Provide the [X, Y] coordinate of the cell's center where the given text is located.  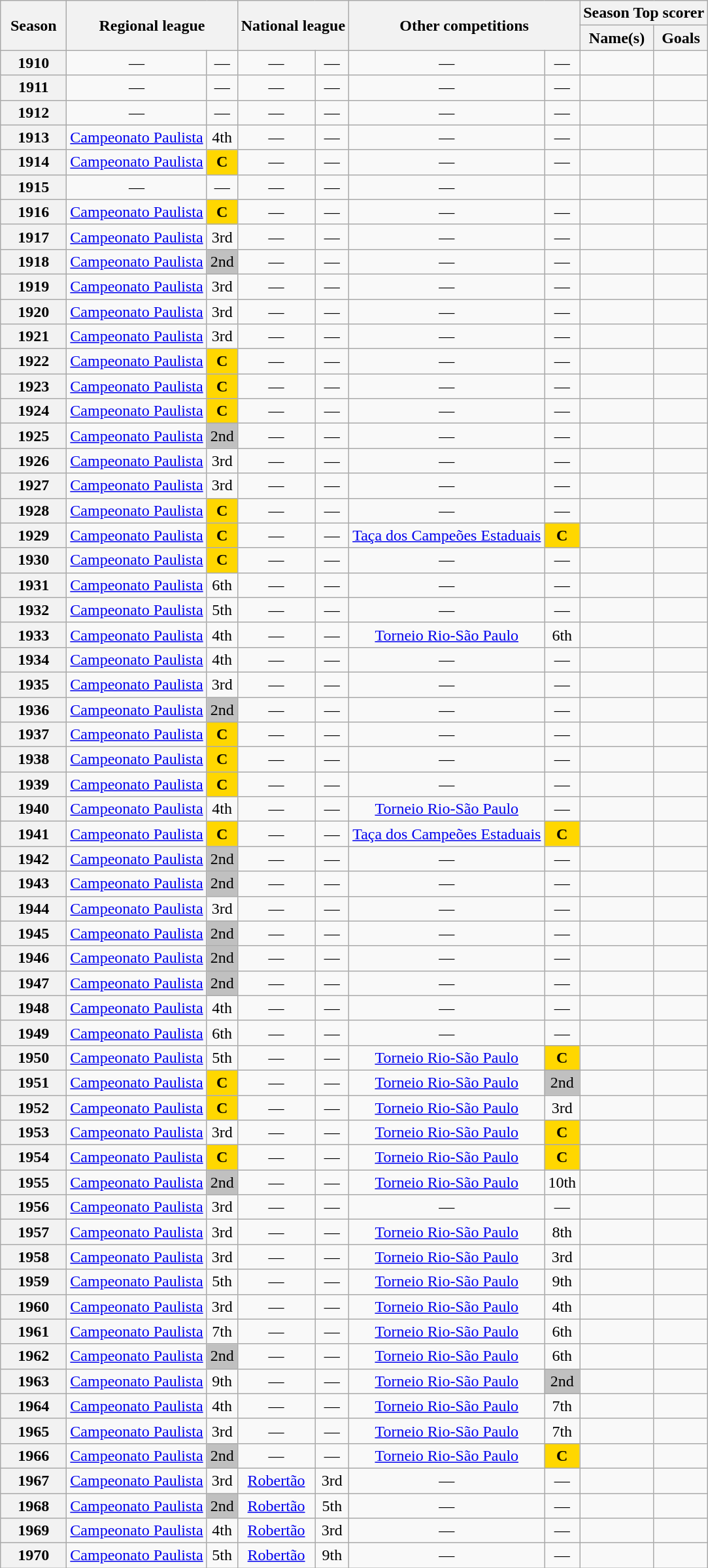
1933 [34, 635]
1966 [34, 1456]
1928 [34, 510]
1939 [34, 784]
1918 [34, 261]
1970 [34, 1556]
1957 [34, 1232]
1955 [34, 1182]
1919 [34, 286]
1931 [34, 585]
1949 [34, 1033]
National league [293, 25]
1916 [34, 212]
1930 [34, 560]
1958 [34, 1257]
8th [562, 1232]
1926 [34, 461]
1925 [34, 436]
1945 [34, 933]
1917 [34, 237]
1923 [34, 386]
1940 [34, 809]
1963 [34, 1381]
1935 [34, 684]
1934 [34, 659]
1954 [34, 1158]
1965 [34, 1431]
1962 [34, 1356]
Season Top scorer [644, 13]
1960 [34, 1307]
1947 [34, 983]
1912 [34, 112]
1913 [34, 137]
1920 [34, 312]
Season [34, 25]
1915 [34, 187]
1927 [34, 486]
1942 [34, 859]
1911 [34, 88]
1944 [34, 909]
1937 [34, 735]
1959 [34, 1282]
1969 [34, 1531]
Goals [681, 38]
1946 [34, 958]
1914 [34, 162]
1951 [34, 1082]
1943 [34, 884]
1967 [34, 1480]
1932 [34, 610]
10th [562, 1182]
Regional league [152, 25]
1941 [34, 834]
1961 [34, 1331]
1968 [34, 1505]
1929 [34, 535]
Other competitions [464, 25]
1924 [34, 411]
1921 [34, 337]
1938 [34, 759]
1964 [34, 1406]
Name(s) [617, 38]
1952 [34, 1108]
1953 [34, 1133]
1948 [34, 1008]
1922 [34, 361]
1936 [34, 709]
1956 [34, 1207]
1950 [34, 1058]
1910 [34, 63]
